Capture the cell that displays the provided text and extract its [X, Y] central coordinate. 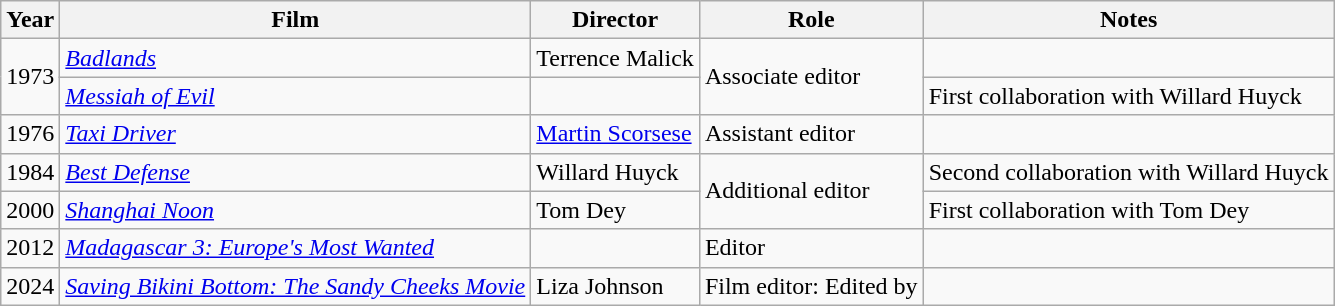
Notes [1128, 20]
1984 [30, 172]
Liza Johnson [616, 286]
2024 [30, 286]
Assistant editor [811, 134]
Role [811, 20]
Saving Bikini Bottom: The Sandy Cheeks Movie [296, 286]
Messiah of Evil [296, 96]
2000 [30, 210]
Director [616, 20]
1976 [30, 134]
Shanghai Noon [296, 210]
Year [30, 20]
Editor [811, 248]
First collaboration with Tom Dey [1128, 210]
Additional editor [811, 191]
1973 [30, 77]
2012 [30, 248]
Second collaboration with Willard Huyck [1128, 172]
Film editor: Edited by [811, 286]
Associate editor [811, 77]
Taxi Driver [296, 134]
Madagascar 3: Europe's Most Wanted [296, 248]
Tom Dey [616, 210]
Terrence Malick [616, 58]
Willard Huyck [616, 172]
Martin Scorsese [616, 134]
Badlands [296, 58]
First collaboration with Willard Huyck [1128, 96]
Best Defense [296, 172]
Film [296, 20]
